Capture the cell that displays the provided text and extract its (X, Y) central coordinate. 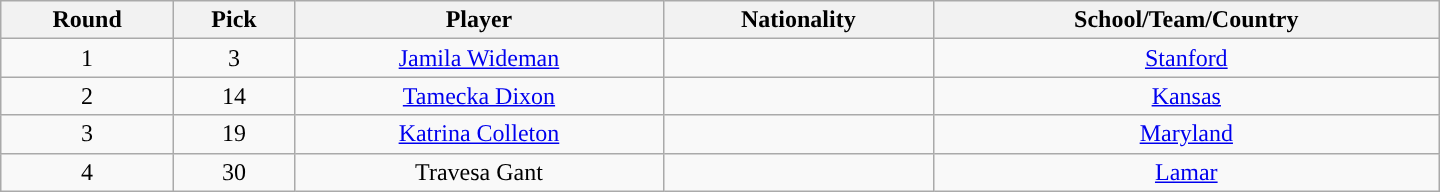
School/Team/Country (1186, 20)
Kansas (1186, 96)
Stanford (1186, 58)
Round (88, 20)
Tamecka Dixon (480, 96)
Nationality (798, 20)
Katrina Colleton (480, 134)
Maryland (1186, 134)
14 (234, 96)
Lamar (1186, 172)
Jamila Wideman (480, 58)
Pick (234, 20)
1 (88, 58)
19 (234, 134)
Player (480, 20)
30 (234, 172)
2 (88, 96)
Travesa Gant (480, 172)
4 (88, 172)
